Identify which cell holds the provided text, then report its (X, Y) central coordinate. 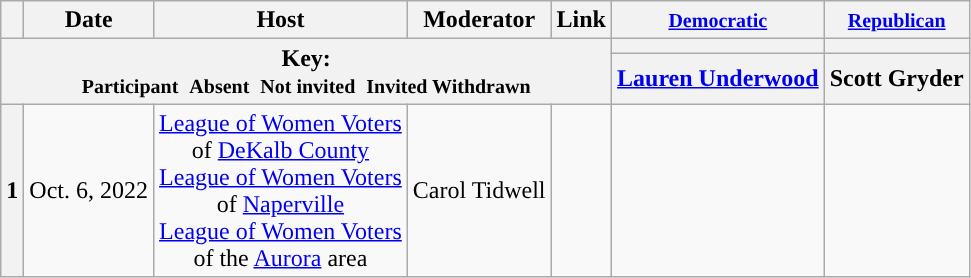
Democratic (718, 20)
Carol Tidwell (479, 190)
Republican (896, 20)
Lauren Underwood (718, 78)
Moderator (479, 20)
Scott Gryder (896, 78)
Key: Participant Absent Not invited Invited Withdrawn (306, 72)
Link (581, 20)
Oct. 6, 2022 (89, 190)
League of Women Votersof DeKalb CountyLeague of Women Votersof NapervilleLeague of Women Votersof the Aurora area (281, 190)
Host (281, 20)
1 (12, 190)
Date (89, 20)
